Locate the cell with the specified text and output its (x, y) center coordinate. 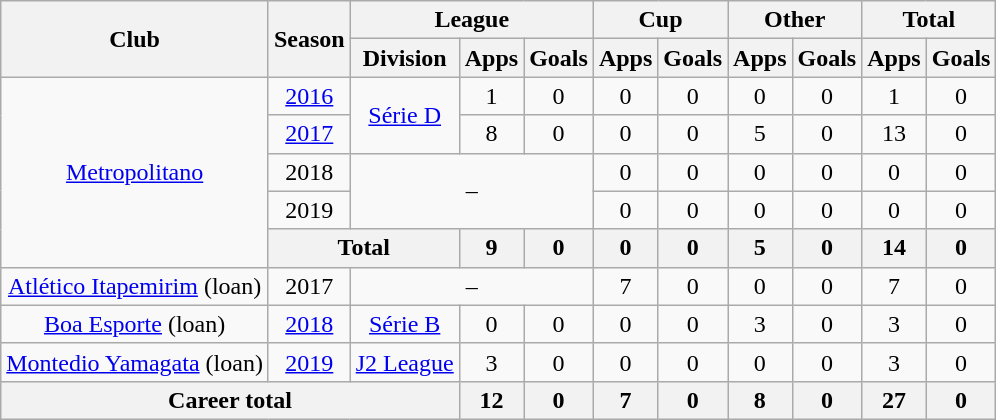
Club (135, 39)
League (472, 20)
Série D (404, 115)
9 (491, 248)
Montedio Yamagata (loan) (135, 362)
Atlético Itapemirim (loan) (135, 286)
Metropolitano (135, 172)
Cup (660, 20)
Career total (230, 400)
Season (309, 39)
Other (795, 20)
12 (491, 400)
2016 (309, 96)
27 (894, 400)
14 (894, 248)
Boa Esporte (loan) (135, 324)
J2 League (404, 362)
13 (894, 134)
Division (404, 58)
Série B (404, 324)
